From the cell containing the given text, extract its center point as (X, Y) coordinate. 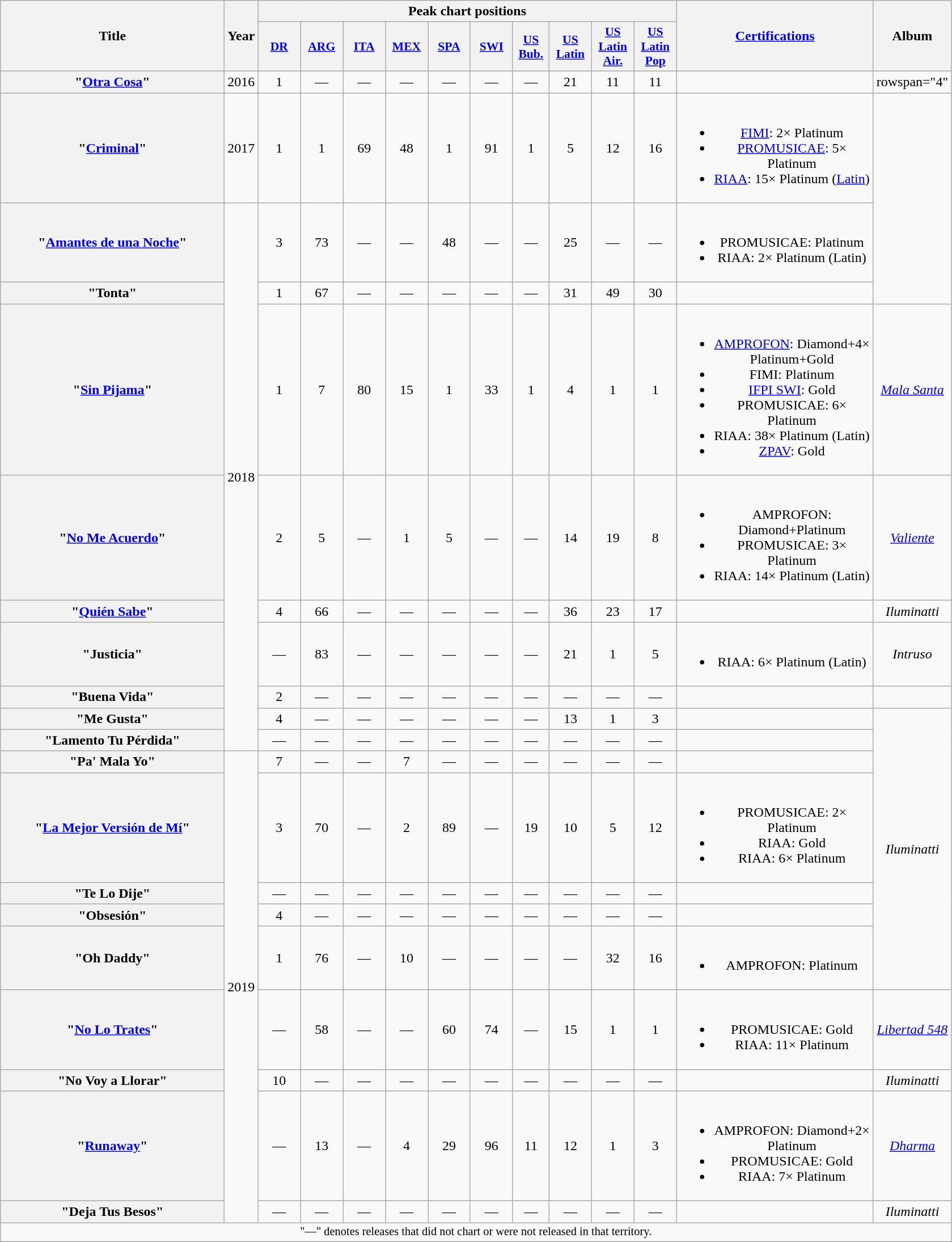
67 (322, 293)
USLatin (570, 47)
Dharma (912, 1146)
8 (655, 538)
"Oh Daddy" (112, 957)
AMPROFON: Diamond+4× Platinum+GoldFIMI: PlatinumIFPI SWI: GoldPROMUSICAE: 6× PlatinumRIAA: 38× Platinum (Latin)ZPAV: Gold (775, 390)
70 (322, 827)
"Lamento Tu Pérdida" (112, 740)
"Criminal" (112, 148)
83 (322, 654)
Valiente (912, 538)
USLatinPop (655, 47)
AMPROFON: Diamond+PlatinumPROMUSICAE: 3× PlatinumRIAA: 14× Platinum (Latin) (775, 538)
2018 (242, 478)
49 (612, 293)
MEX (407, 47)
"Runaway" (112, 1146)
PROMUSICAE: PlatinumRIAA: 2× Platinum (Latin) (775, 243)
29 (449, 1146)
"Pa' Mala Yo" (112, 762)
36 (570, 611)
SPA (449, 47)
"Obsesión" (112, 915)
DR (279, 47)
14 (570, 538)
60 (449, 1029)
Title (112, 36)
"Buena Vida" (112, 697)
33 (491, 390)
USLatinAir. (612, 47)
76 (322, 957)
80 (364, 390)
"No Voy a Llorar" (112, 1080)
23 (612, 611)
31 (570, 293)
"—" denotes releases that did not chart or were not released in that territory. (476, 1232)
"Justicia" (112, 654)
96 (491, 1146)
RIAA: 6× Platinum (Latin) (775, 654)
"Te Lo Dije" (112, 893)
ARG (322, 47)
AMPROFON: Diamond+2× PlatinumPROMUSICAE: GoldRIAA: 7× Platinum (775, 1146)
"La Mejor Versión de Mí" (112, 827)
Intruso (912, 654)
91 (491, 148)
"No Lo Trates" (112, 1029)
58 (322, 1029)
Mala Santa (912, 390)
"Amantes de una Noche" (112, 243)
25 (570, 243)
Certifications (775, 36)
32 (612, 957)
30 (655, 293)
2019 (242, 987)
Peak chart positions (467, 11)
USBub. (531, 47)
PROMUSICAE: 2× Platinum RIAA: Gold RIAA: 6× Platinum (775, 827)
"Me Gusta" (112, 719)
"Deja Tus Besos" (112, 1212)
"Tonta" (112, 293)
73 (322, 243)
ITA (364, 47)
SWI (491, 47)
"Quién Sabe" (112, 611)
Album (912, 36)
FIMI: 2× PlatinumPROMUSICAE: 5× PlatinumRIAA: 15× Platinum (Latin) (775, 148)
66 (322, 611)
74 (491, 1029)
Libertad 548 (912, 1029)
rowspan="4" (912, 82)
AMPROFON: Platinum (775, 957)
17 (655, 611)
2016 (242, 82)
"Sin Pijama" (112, 390)
89 (449, 827)
69 (364, 148)
PROMUSICAE: GoldRIAA: 11× Platinum (775, 1029)
Year (242, 36)
2017 (242, 148)
"No Me Acuerdo" (112, 538)
"Otra Cosa" (112, 82)
